Return (X, Y) of the center of cell containing provided text 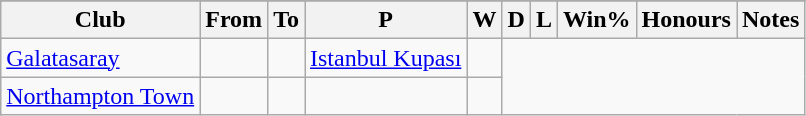
D (516, 20)
W (484, 20)
Galatasaray (100, 58)
Northampton Town (100, 96)
Istanbul Kupası (385, 58)
From (234, 20)
Club (100, 20)
To (286, 20)
Notes (770, 20)
Win% (596, 20)
L (544, 20)
P (385, 20)
Honours (686, 20)
